Locate the cell with the specified text and output its [X, Y] center coordinate. 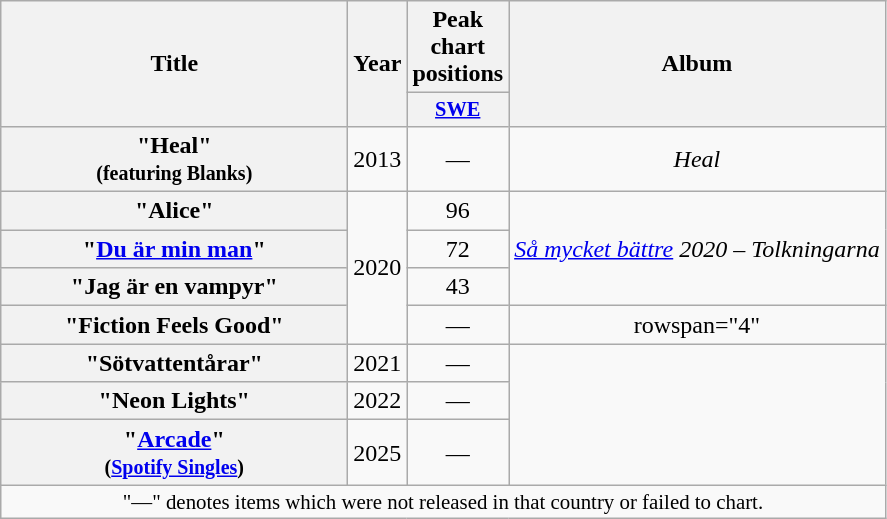
rowspan="4" [698, 325]
"Neon Lights" [174, 401]
Så mycket bättre 2020 – Tolkningarna [698, 249]
2025 [378, 452]
Title [174, 64]
72 [458, 249]
2013 [378, 158]
96 [458, 211]
"Sötvattentårar" [174, 363]
Album [698, 64]
"—" denotes items which were not released in that country or failed to chart. [443, 502]
"Jag är en vampyr" [174, 287]
Heal [698, 158]
Peak chart positions [458, 47]
"Du är min man" [174, 249]
43 [458, 287]
Year [378, 64]
SWE [458, 110]
"Arcade"(Spotify Singles) [174, 452]
"Alice" [174, 211]
"Heal"(featuring Blanks) [174, 158]
"Fiction Feels Good" [174, 325]
2020 [378, 268]
2022 [378, 401]
2021 [378, 363]
